For the text-containing cell, return its midpoint in [X, Y] coordinate format. 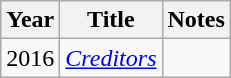
Notes [196, 20]
2016 [30, 58]
Year [30, 20]
Title [111, 20]
Creditors [111, 58]
